From the cell containing the given text, extract its center point as [X, Y] coordinate. 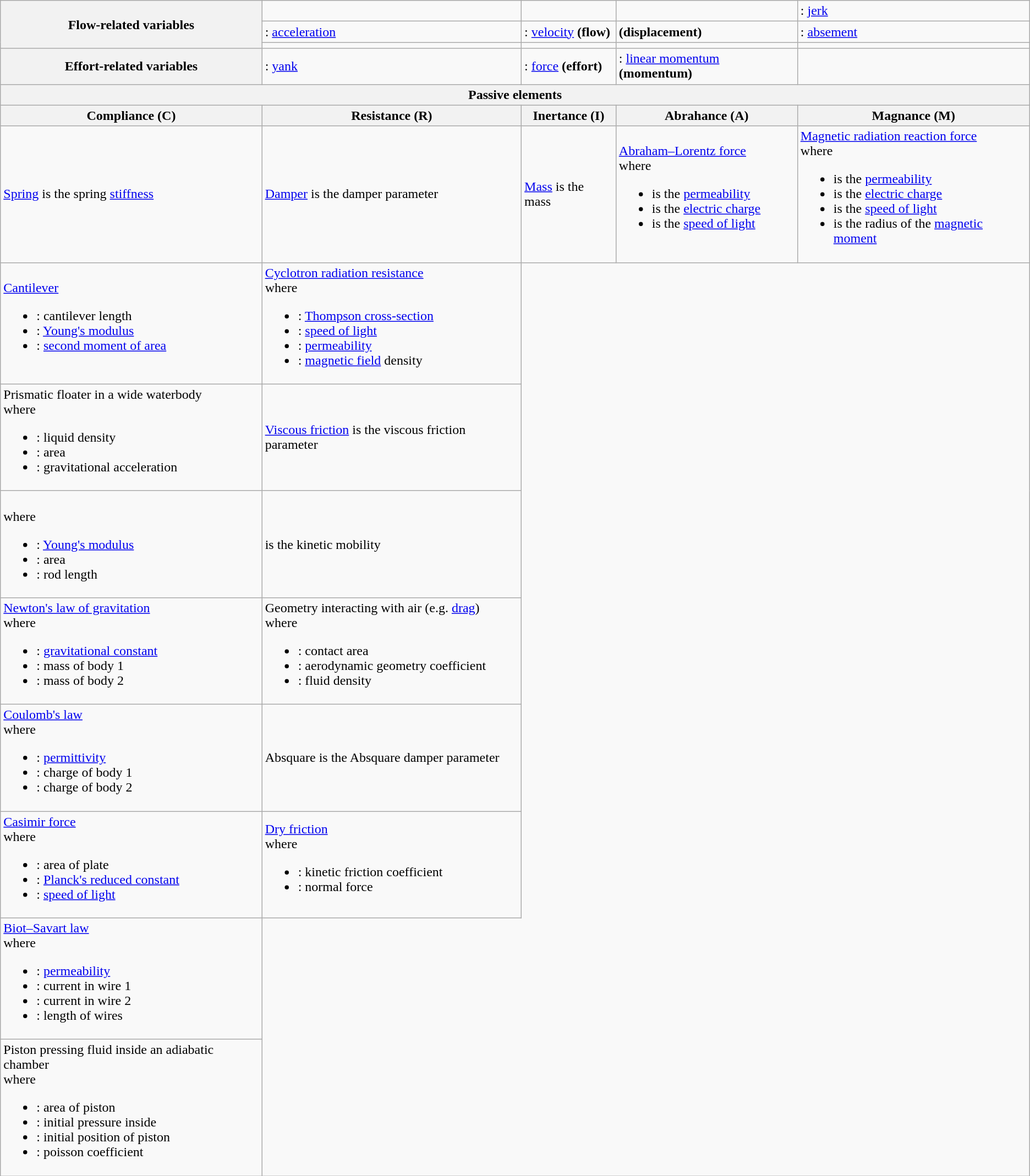
Cantilever: cantilever length: Young's modulus: second moment of area [131, 323]
Coulomb's law where: permittivity: charge of body 1: charge of body 2 [131, 757]
Dry friction where: kinetic friction coefficient: normal force [392, 864]
Spring is the spring stiffness [131, 194]
Resistance (R) [392, 116]
Passive elements [515, 95]
Effort-related variables [131, 66]
is the kinetic mobility [392, 544]
Casimir force where: area of plate: Planck's reduced constant: speed of light [131, 864]
: linear momentum (momentum) [706, 66]
where: Young's modulus: area: rod length [131, 544]
Piston pressing fluid inside an adiabatic chamber where: area of piston: initial pressure inside: initial position of piston: poisson coefficient [131, 1108]
: force (effort) [569, 66]
Mass is the mass [569, 194]
Absquare is the Absquare damper parameter [392, 757]
Damper is the damper parameter [392, 194]
: absement [913, 32]
Abrahance (A) [706, 116]
Abraham–Lorentz force where is the permeability is the electric charge is the speed of light [706, 194]
Biot–Savart law where: permeability: current in wire 1: current in wire 2: length of wires [131, 979]
Prismatic floater in a wide waterbody where: liquid density: area: gravitational acceleration [131, 437]
Viscous friction is the viscous friction parameter [392, 437]
Geometry interacting with air (e.g. drag) where: contact area: aerodynamic geometry coefficient: fluid density [392, 651]
: velocity (flow) [569, 32]
: jerk [913, 11]
(displacement) [706, 32]
Magnetic radiation reaction force where is the permeability is the electric charge is the speed of light is the radius of the magnetic moment [913, 194]
Newton's law of gravitation where: gravitational constant: mass of body 1: mass of body 2 [131, 651]
: acceleration [392, 32]
Inertance (I) [569, 116]
Cyclotron radiation resistance where: Thompson cross-section: speed of light: permeability: magnetic field density [392, 323]
: yank [392, 66]
Compliance (C) [131, 116]
Magnance (M) [913, 116]
Flow-related variables [131, 24]
